Scan for the cell matching the given text and deliver its (x, y) coordinate at center. 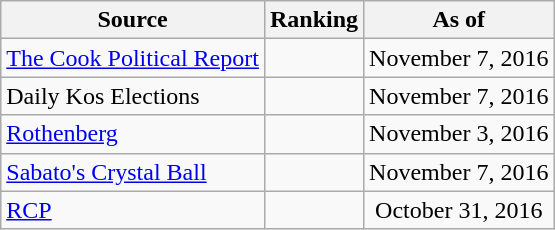
Daily Kos Elections (133, 96)
The Cook Political Report (133, 58)
Rothenberg (133, 134)
Source (133, 20)
October 31, 2016 (459, 210)
Sabato's Crystal Ball (133, 172)
RCP (133, 210)
Ranking (314, 20)
November 3, 2016 (459, 134)
As of (459, 20)
